Scan for the cell matching the given text and deliver its (x, y) coordinate at center. 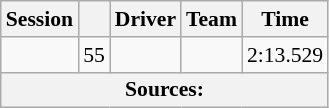
55 (94, 55)
Driver (146, 19)
Sources: (164, 90)
Team (212, 19)
Time (285, 19)
2:13.529 (285, 55)
Session (40, 19)
